Determine the [x, y] coordinate at the center of the cell enclosing the given text.  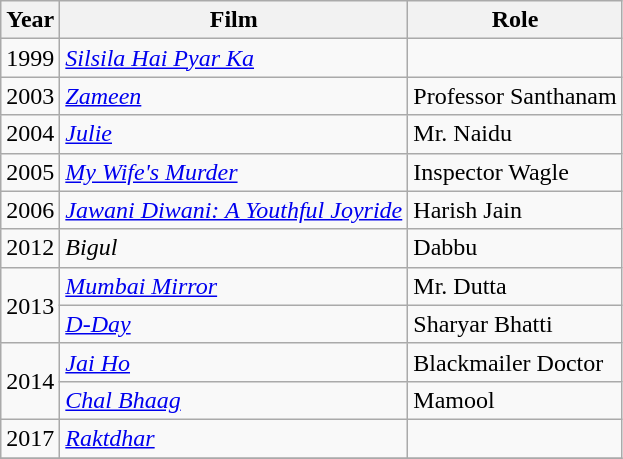
2004 [30, 134]
Mumbai Mirror [234, 286]
Mamool [515, 400]
Raktdhar [234, 438]
2005 [30, 172]
Chal Bhaag [234, 400]
Mr. Naidu [515, 134]
Blackmailer Doctor [515, 362]
Role [515, 20]
2003 [30, 96]
Julie [234, 134]
Year [30, 20]
D-Day [234, 324]
Film [234, 20]
Harish Jain [515, 210]
2014 [30, 381]
2012 [30, 248]
Jai Ho [234, 362]
Bigul [234, 248]
Zameen [234, 96]
Mr. Dutta [515, 286]
Inspector Wagle [515, 172]
Dabbu [515, 248]
Professor Santhanam [515, 96]
1999 [30, 58]
Sharyar Bhatti [515, 324]
Silsila Hai Pyar Ka [234, 58]
My Wife's Murder [234, 172]
2013 [30, 305]
2006 [30, 210]
2017 [30, 438]
Jawani Diwani: A Youthful Joyride [234, 210]
